Search for the cell housing the specified text and yield its (x, y) center coordinate. 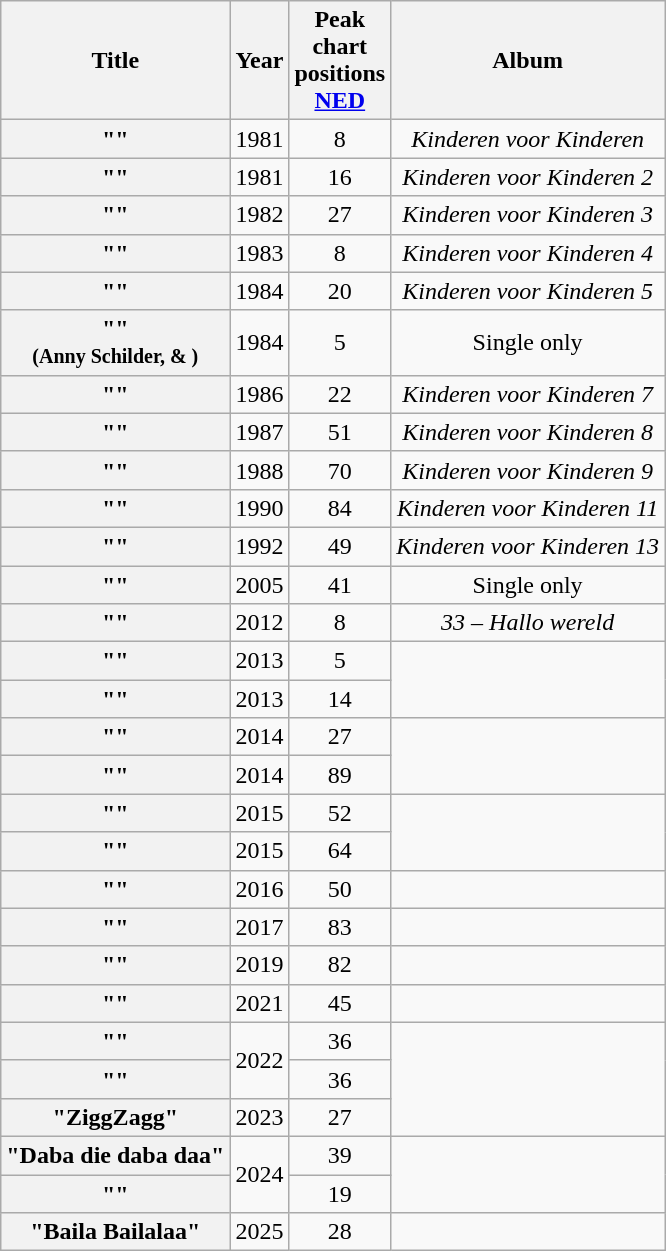
39 (340, 1155)
"ZiggZagg" (116, 1117)
33 – Hallo wereld (528, 623)
82 (340, 965)
2005 (260, 585)
51 (340, 432)
1982 (260, 215)
"Daba die daba daa" (116, 1155)
1987 (260, 432)
19 (340, 1193)
Kinderen voor Kinderen (528, 139)
Kinderen voor Kinderen 2 (528, 177)
2017 (260, 927)
Title (116, 60)
Year (260, 60)
2025 (260, 1232)
"Baila Bailalaa" (116, 1232)
70 (340, 470)
""(Anny Schilder, & ) (116, 342)
2022 (260, 1060)
Kinderen voor Kinderen 5 (528, 291)
1992 (260, 546)
1983 (260, 253)
83 (340, 927)
1986 (260, 394)
2023 (260, 1117)
2021 (260, 1003)
Kinderen voor Kinderen 8 (528, 432)
64 (340, 851)
84 (340, 508)
28 (340, 1232)
22 (340, 394)
2016 (260, 889)
14 (340, 699)
45 (340, 1003)
Peak chart positionsNED (340, 60)
1990 (260, 508)
Kinderen voor Kinderen 9 (528, 470)
2012 (260, 623)
52 (340, 813)
49 (340, 546)
89 (340, 775)
Kinderen voor Kinderen 7 (528, 394)
50 (340, 889)
16 (340, 177)
2019 (260, 965)
2024 (260, 1174)
1988 (260, 470)
Kinderen voor Kinderen 13 (528, 546)
Kinderen voor Kinderen 4 (528, 253)
Kinderen voor Kinderen 11 (528, 508)
20 (340, 291)
41 (340, 585)
Kinderen voor Kinderen 3 (528, 215)
Album (528, 60)
